Output the [x, y] coordinate of the center of the cell containing the given text.  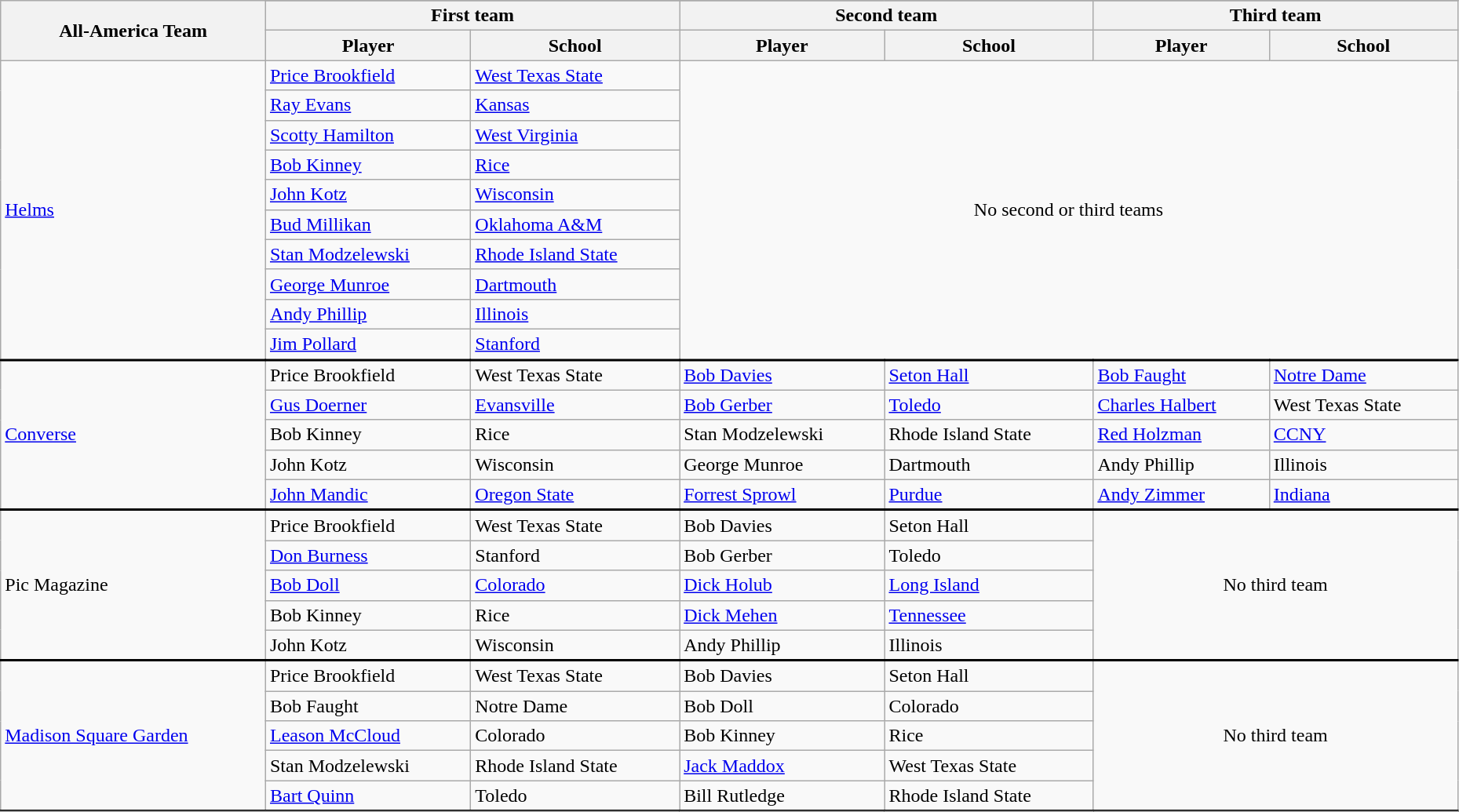
Dick Mehen [782, 615]
Evansville [575, 405]
Bill Rutledge [782, 796]
CCNY [1363, 435]
Dick Holub [782, 585]
Helms [133, 210]
First team [472, 16]
Scotty Hamilton [367, 135]
Madison Square Garden [133, 736]
Bud Millikan [367, 224]
Kansas [575, 105]
Pic Magazine [133, 585]
Converse [133, 435]
Leason McCloud [367, 736]
No second or third teams [1069, 210]
Indiana [1363, 494]
Oregon State [575, 494]
Gus Doerner [367, 405]
Andy Zimmer [1181, 494]
All-America Team [133, 31]
Charles Halbert [1181, 405]
Ray Evans [367, 105]
West Virginia [575, 135]
Red Holzman [1181, 435]
Bart Quinn [367, 796]
Purdue [989, 494]
Don Burness [367, 555]
Forrest Sprowl [782, 494]
John Mandic [367, 494]
Tennessee [989, 615]
Jim Pollard [367, 344]
Second team [887, 16]
Oklahoma A&M [575, 224]
Long Island [989, 585]
Jack Maddox [782, 766]
Third team [1275, 16]
